For the text-containing cell, return its midpoint in [x, y] coordinate format. 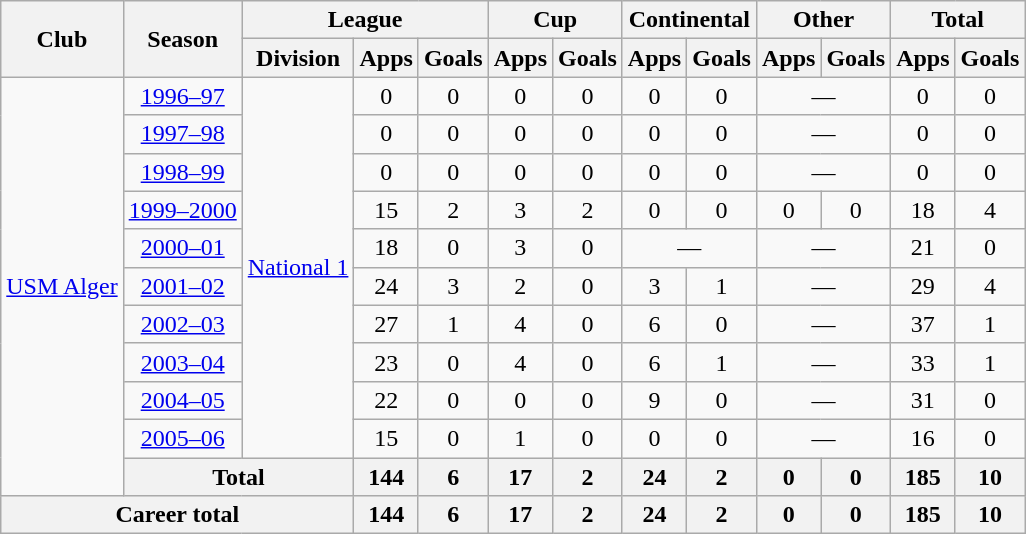
Season [182, 39]
League [365, 20]
Continental [689, 20]
Other [823, 20]
Career total [178, 515]
27 [386, 324]
1996–97 [182, 96]
29 [923, 286]
2003–04 [182, 362]
23 [386, 362]
USM Alger [62, 286]
1997–98 [182, 134]
2004–05 [182, 400]
National 1 [298, 268]
9 [654, 400]
33 [923, 362]
21 [923, 248]
2001–02 [182, 286]
1998–99 [182, 172]
16 [923, 438]
Cup [555, 20]
37 [923, 324]
31 [923, 400]
Club [62, 39]
22 [386, 400]
2000–01 [182, 248]
Division [298, 58]
2002–03 [182, 324]
2005–06 [182, 438]
1999–2000 [182, 210]
